From the cell containing the given text, extract its center point as (x, y) coordinate. 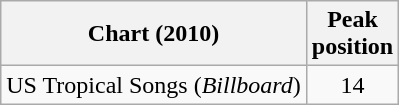
14 (352, 85)
Peakposition (352, 34)
Chart (2010) (154, 34)
US Tropical Songs (Billboard) (154, 85)
